Scan for the cell matching the given text and deliver its (x, y) coordinate at center. 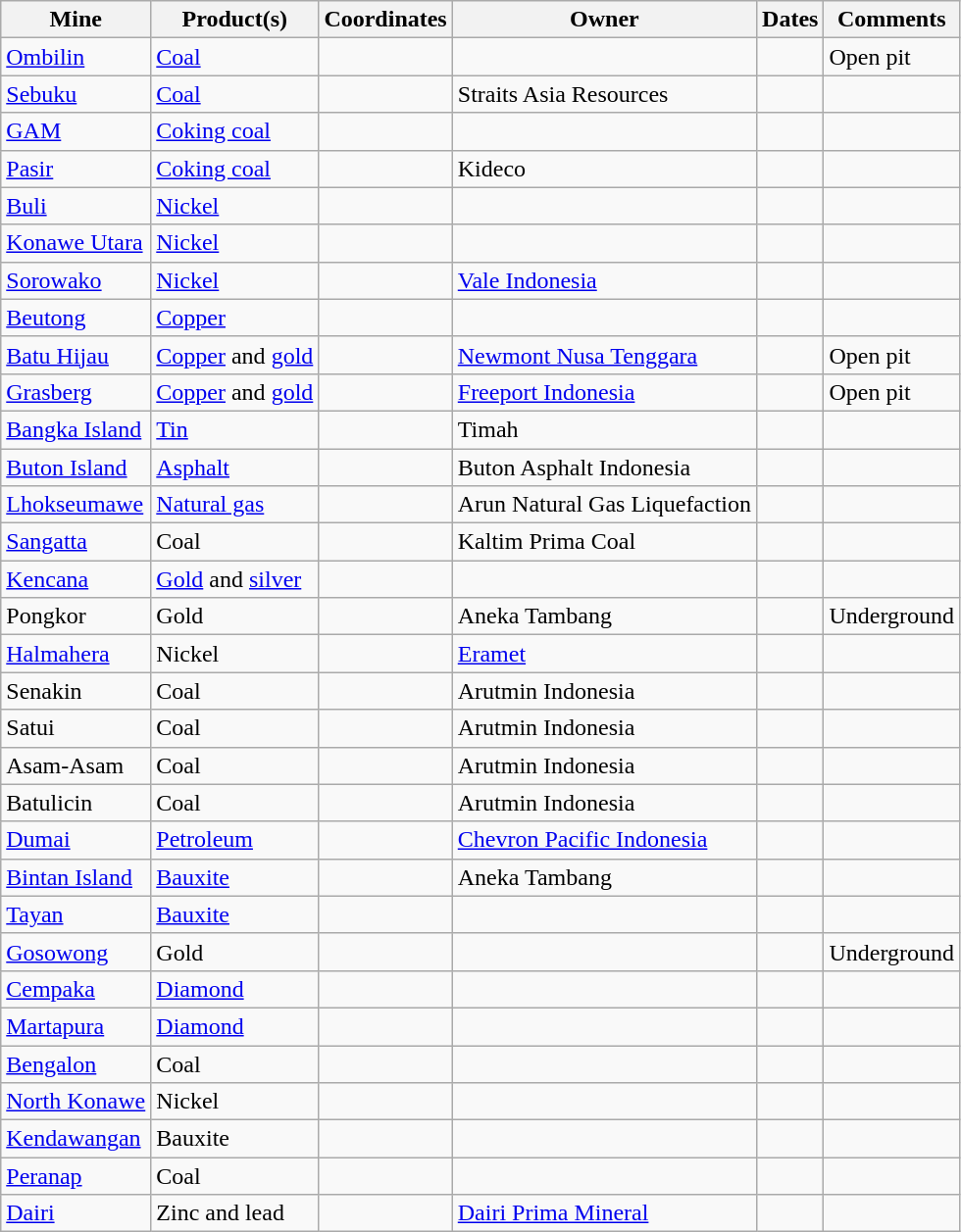
Bengalon (76, 1063)
Pongkor (76, 616)
Lhokseumawe (76, 505)
Cempaka (76, 989)
Dumai (76, 840)
Eramet (604, 654)
North Konawe (76, 1102)
Gold and silver (235, 579)
Martapura (76, 1026)
Dairi (76, 1213)
Dates (790, 20)
Kideco (604, 169)
Natural gas (235, 505)
Timah (604, 429)
Grasberg (76, 392)
Tin (235, 429)
Sebuku (76, 94)
Coordinates (385, 20)
Kaltim Prima Coal (604, 542)
Buton Asphalt Indonesia (604, 468)
Konawe Utara (76, 243)
Kendawangan (76, 1139)
Halmahera (76, 654)
Product(s) (235, 20)
Satui (76, 728)
Sangatta (76, 542)
Tayan (76, 914)
Asphalt (235, 468)
GAM (76, 131)
Freeport Indonesia (604, 392)
Sorowako (76, 280)
Arun Natural Gas Liquefaction (604, 505)
Bintan Island (76, 877)
Peranap (76, 1176)
Chevron Pacific Indonesia (604, 840)
Copper (235, 318)
Batu Hijau (76, 355)
Buli (76, 206)
Ombilin (76, 57)
Asam-Asam (76, 765)
Buton Island (76, 468)
Owner (604, 20)
Dairi Prima Mineral (604, 1213)
Kencana (76, 579)
Bangka Island (76, 429)
Pasir (76, 169)
Comments (892, 20)
Zinc and lead (235, 1213)
Senakin (76, 691)
Newmont Nusa Tenggara (604, 355)
Gosowong (76, 952)
Petroleum (235, 840)
Straits Asia Resources (604, 94)
Mine (76, 20)
Vale Indonesia (604, 280)
Batulicin (76, 803)
Beutong (76, 318)
